Locate the cell with the specified text and output its [x, y] center coordinate. 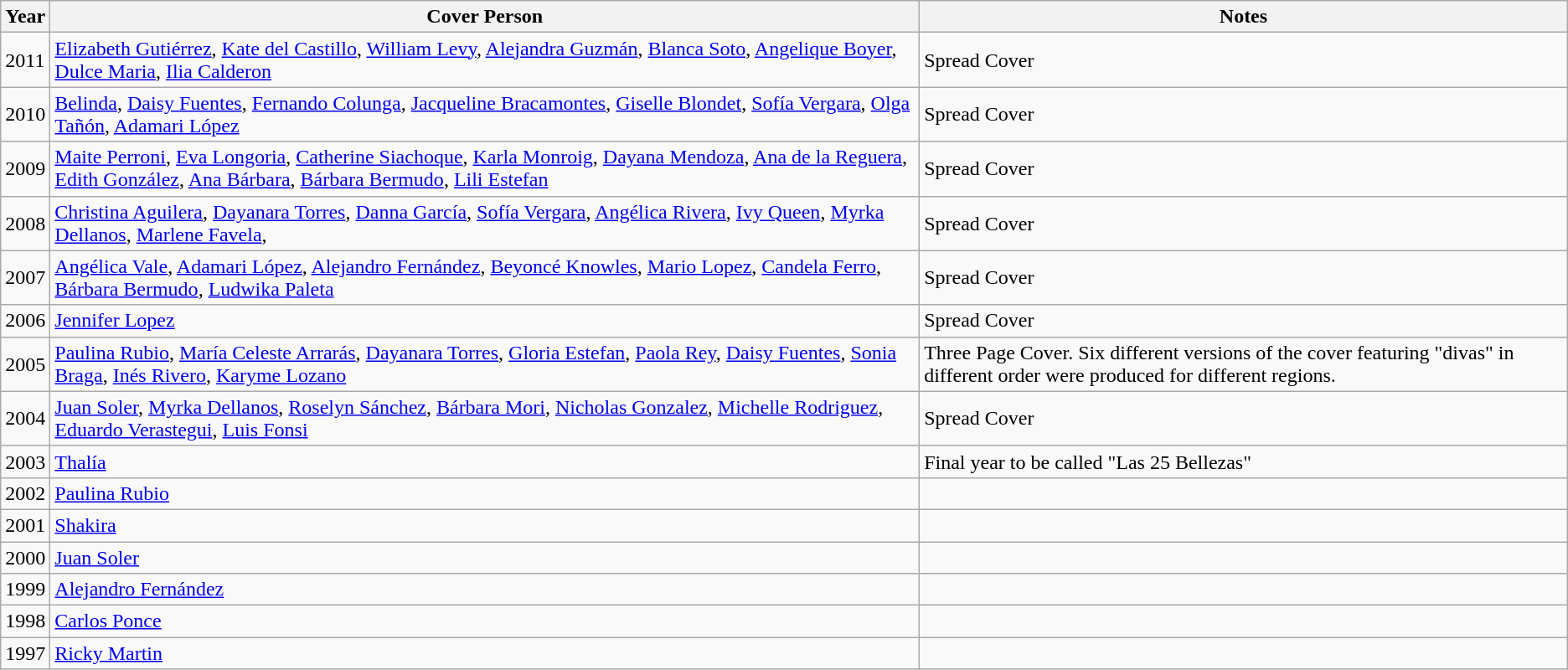
Angélica Vale, Adamari López, Alejandro Fernández, Beyoncé Knowles, Mario Lopez, Candela Ferro, Bárbara Bermudo, Ludwika Paleta [485, 278]
Three Page Cover. Six different versions of the cover featuring "divas" in different order were produced for different regions. [1244, 363]
Notes [1244, 17]
Jennifer Lopez [485, 321]
Carlos Ponce [485, 621]
Juan Soler [485, 557]
Year [25, 17]
2007 [25, 278]
1997 [25, 653]
Christina Aguilera, Dayanara Torres, Danna García, Sofía Vergara, Angélica Rivera, Ivy Queen, Myrka Dellanos, Marlene Favela, [485, 223]
2006 [25, 321]
Elizabeth Gutiérrez, Kate del Castillo, William Levy, Alejandra Guzmán, Blanca Soto, Angelique Boyer, Dulce Maria, Ilia Calderon [485, 60]
Shakira [485, 525]
2000 [25, 557]
Juan Soler, Myrka Dellanos, Roselyn Sánchez, Bárbara Mori, Nicholas Gonzalez, Michelle Rodriguez, Eduardo Verastegui, Luis Fonsi [485, 419]
Ricky Martin [485, 653]
2005 [25, 363]
2003 [25, 461]
2004 [25, 419]
Paulina Rubio, María Celeste Arrarás, Dayanara Torres, Gloria Estefan, Paola Rey, Daisy Fuentes, Sonia Braga, Inés Rivero, Karyme Lozano [485, 363]
2001 [25, 525]
2009 [25, 169]
Final year to be called "Las 25 Bellezas" [1244, 461]
2010 [25, 114]
Thalía [485, 461]
Belinda, Daisy Fuentes, Fernando Colunga, Jacqueline Bracamontes, Giselle Blondet, Sofía Vergara, Olga Tañón, Adamari López [485, 114]
1999 [25, 590]
2008 [25, 223]
Paulina Rubio [485, 493]
1998 [25, 621]
Cover Person [485, 17]
2002 [25, 493]
Alejandro Fernández [485, 590]
2011 [25, 60]
